Return the [x, y] coordinate for the center point of the cell that contains the specified text.  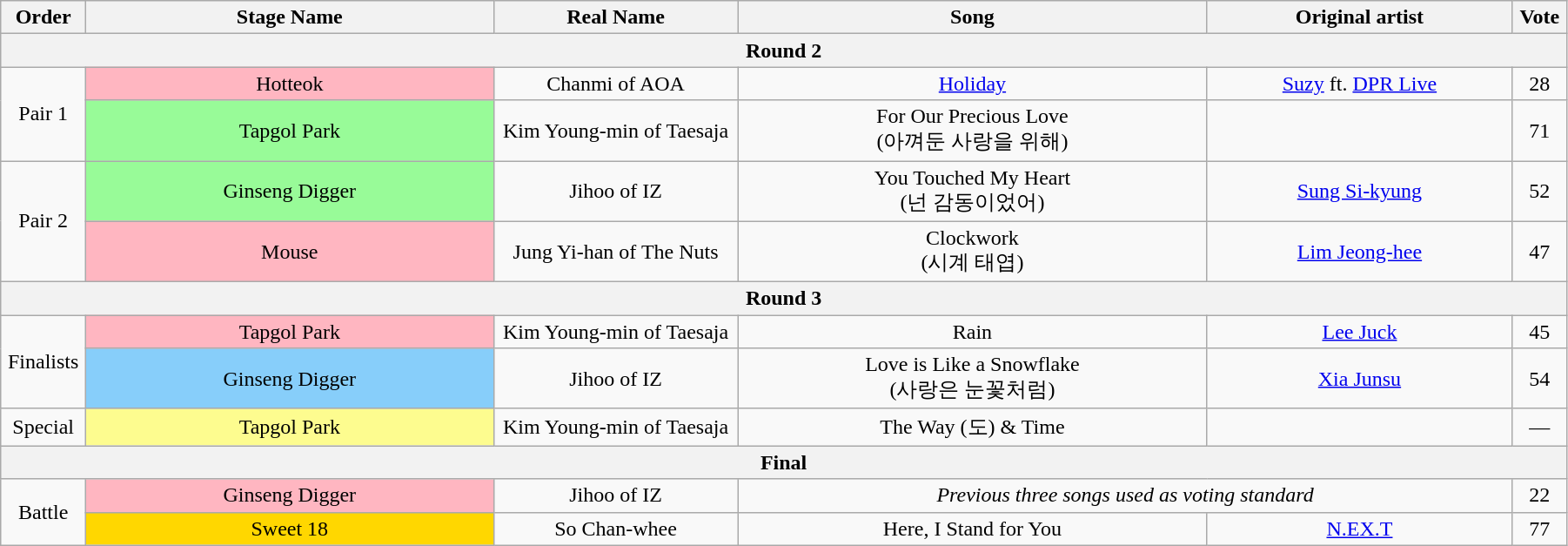
Clockwork(시계 태엽) [973, 252]
Lee Juck [1359, 332]
Jung Yi-han of The Nuts [616, 252]
Previous three songs used as voting standard [1125, 495]
The Way (도) & Time [973, 427]
Here, I Stand for You [973, 529]
47 [1539, 252]
Rain [973, 332]
22 [1539, 495]
Order [44, 17]
Final [784, 462]
Real Name [616, 17]
Stage Name [290, 17]
Hotteok [290, 84]
Love is Like a Snowflake(사랑은 눈꽃처럼) [973, 379]
54 [1539, 379]
Special [44, 427]
Sweet 18 [290, 529]
28 [1539, 84]
N.EX.T [1359, 529]
71 [1539, 131]
Mouse [290, 252]
Chanmi of AOA [616, 84]
— [1539, 427]
Round 3 [784, 299]
Round 2 [784, 51]
Pair 1 [44, 114]
Lim Jeong-hee [1359, 252]
45 [1539, 332]
Xia Junsu [1359, 379]
Vote [1539, 17]
Pair 2 [44, 221]
Suzy ft. DPR Live [1359, 84]
Holiday [973, 84]
Original artist [1359, 17]
Battle [44, 512]
Finalists [44, 362]
77 [1539, 529]
Sung Si-kyung [1359, 191]
52 [1539, 191]
You Touched My Heart(넌 감동이었어) [973, 191]
So Chan-whee [616, 529]
Song [973, 17]
For Our Precious Love(아껴둔 사랑을 위해) [973, 131]
